From the cell containing the given text, extract its center point as [x, y] coordinate. 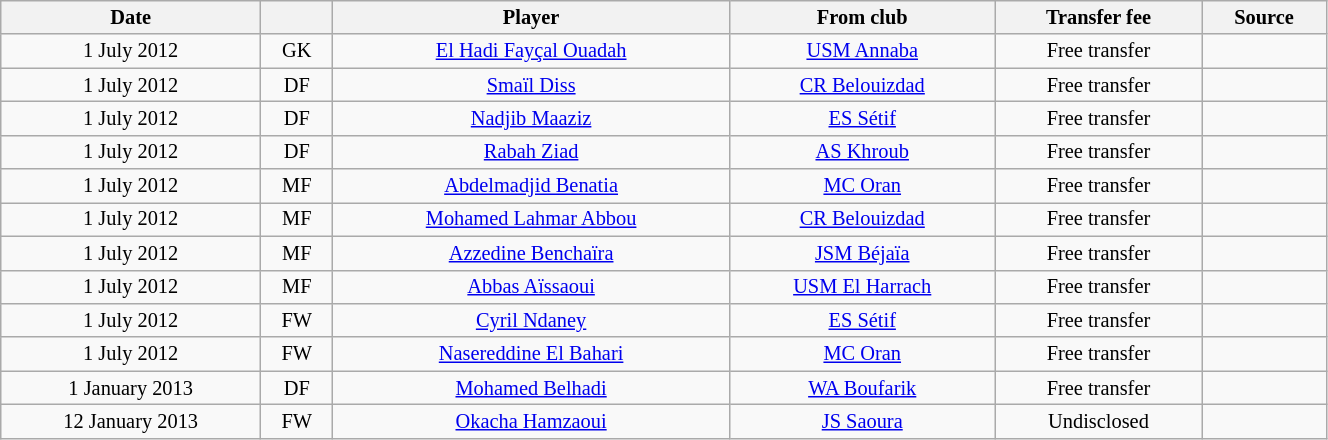
USM El Harrach [862, 287]
Player [531, 17]
JSM Béjaïa [862, 253]
Okacha Hamzaoui [531, 421]
Nadjib Maaziz [531, 118]
AS Khroub [862, 152]
Nasereddine El Bahari [531, 354]
Cyril Ndaney [531, 320]
Date [131, 17]
1 January 2013 [131, 388]
JS Saoura [862, 421]
Source [1264, 17]
Abdelmadjid Benatia [531, 186]
12 January 2013 [131, 421]
Rabah Ziad [531, 152]
El Hadi Fayçal Ouadah [531, 51]
Transfer fee [1098, 17]
WA Boufarik [862, 388]
Mohamed Lahmar Abbou [531, 219]
Smaïl Diss [531, 85]
USM Annaba [862, 51]
Undisclosed [1098, 421]
GK [297, 51]
Azzedine Benchaïra [531, 253]
From club [862, 17]
Mohamed Belhadi [531, 388]
Abbas Aïssaoui [531, 287]
